Output the (x, y) coordinate of the center of the cell containing the given text.  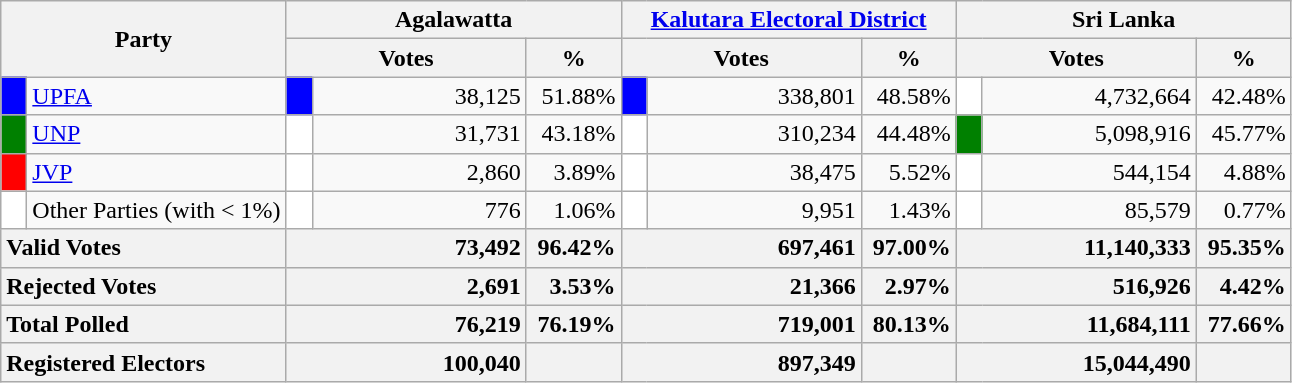
Party (144, 39)
2,860 (419, 172)
897,349 (741, 362)
15,044,490 (1076, 362)
697,461 (741, 248)
Other Parties (with < 1%) (156, 210)
544,154 (1089, 172)
9,951 (754, 210)
31,731 (419, 134)
85,579 (1089, 210)
516,926 (1076, 286)
0.77% (1244, 210)
51.88% (574, 96)
44.48% (908, 134)
5,098,916 (1089, 134)
2,691 (406, 286)
11,684,111 (1076, 324)
JVP (156, 172)
76,219 (406, 324)
80.13% (908, 324)
1.06% (574, 210)
776 (419, 210)
338,801 (754, 96)
42.48% (1244, 96)
310,234 (754, 134)
96.42% (574, 248)
Agalawatta (454, 20)
38,475 (754, 172)
4.88% (1244, 172)
1.43% (908, 210)
Registered Electors (144, 362)
45.77% (1244, 134)
Valid Votes (144, 248)
Rejected Votes (144, 286)
95.35% (1244, 248)
11,140,333 (1076, 248)
97.00% (908, 248)
719,001 (741, 324)
73,492 (406, 248)
3.89% (574, 172)
48.58% (908, 96)
UPFA (156, 96)
76.19% (574, 324)
Total Polled (144, 324)
4,732,664 (1089, 96)
Sri Lanka (1124, 20)
100,040 (406, 362)
4.42% (1244, 286)
77.66% (1244, 324)
2.97% (908, 286)
21,366 (741, 286)
Kalutara Electoral District (788, 20)
5.52% (908, 172)
UNP (156, 134)
3.53% (574, 286)
38,125 (419, 96)
43.18% (574, 134)
